Output the (X, Y) coordinate of the center of the cell containing the given text.  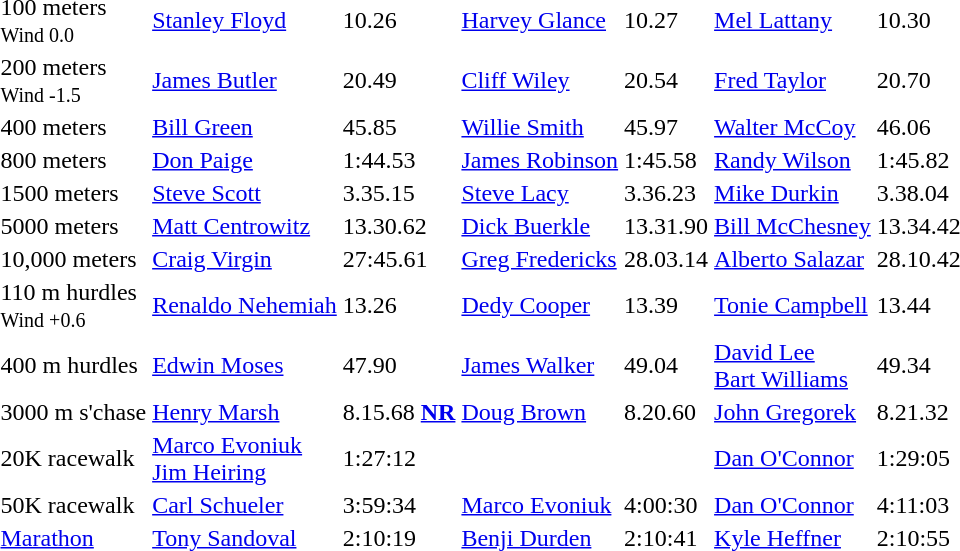
Steve Scott (245, 193)
13.26 (399, 306)
David Lee Bart Williams (793, 366)
27:45.61 (399, 259)
James Butler (245, 80)
Mike Durkin (793, 193)
Carl Schueler (245, 505)
Marco Evoniuk (540, 505)
45.97 (666, 127)
1:45.58 (666, 160)
Greg Fredericks (540, 259)
Marco EvoniukJim Heiring (245, 458)
Craig Virgin (245, 259)
Don Paige (245, 160)
James Walker (540, 366)
Randy Wilson (793, 160)
4:00:30 (666, 505)
8.20.60 (666, 412)
1:27:12 (399, 458)
Steve Lacy (540, 193)
28.03.14 (666, 259)
James Robinson (540, 160)
Doug Brown (540, 412)
13.31.90 (666, 226)
Walter McCoy (793, 127)
3.36.23 (666, 193)
Willie Smith (540, 127)
Dedy Cooper (540, 306)
1:44.53 (399, 160)
Tonie Campbell (793, 306)
20.54 (666, 80)
Renaldo Nehemiah (245, 306)
Dick Buerkle (540, 226)
Cliff Wiley (540, 80)
Henry Marsh (245, 412)
8.15.68 NR (399, 412)
13.39 (666, 306)
3.35.15 (399, 193)
47.90 (399, 366)
Fred Taylor (793, 80)
Edwin Moses (245, 366)
45.85 (399, 127)
John Gregorek (793, 412)
Matt Centrowitz (245, 226)
Alberto Salazar (793, 259)
49.04 (666, 366)
3:59:34 (399, 505)
13.30.62 (399, 226)
Bill Green (245, 127)
20.49 (399, 80)
Bill McChesney (793, 226)
